Return [X, Y] of the center of cell containing provided text 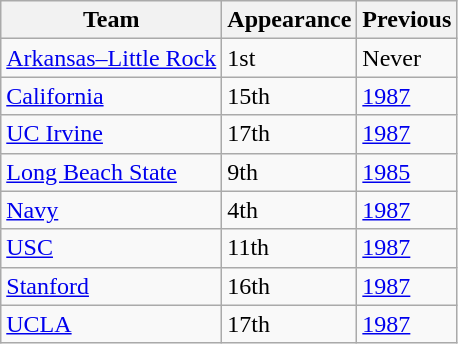
Previous [407, 20]
1st [290, 58]
11th [290, 248]
California [112, 96]
Stanford [112, 286]
1985 [407, 172]
Navy [112, 210]
UCLA [112, 324]
Arkansas–Little Rock [112, 58]
4th [290, 210]
Long Beach State [112, 172]
Never [407, 58]
Team [112, 20]
15th [290, 96]
16th [290, 286]
9th [290, 172]
USC [112, 248]
UC Irvine [112, 134]
Appearance [290, 20]
